Return (X, Y) of the center of cell containing provided text 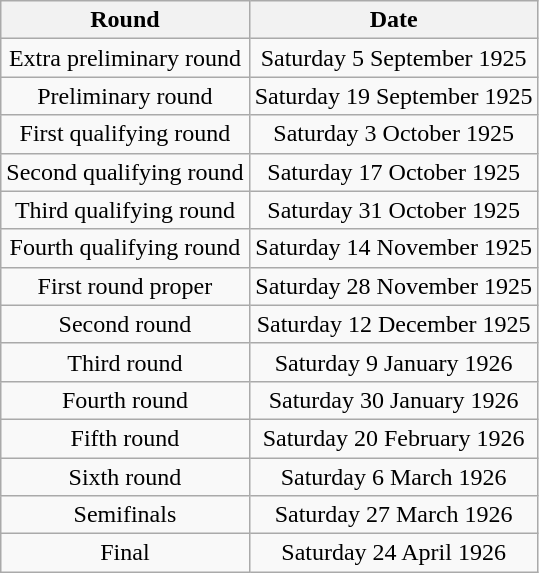
First round proper (125, 286)
Date (394, 20)
Fifth round (125, 438)
Saturday 12 December 1925 (394, 324)
Round (125, 20)
Semifinals (125, 515)
Saturday 3 October 1925 (394, 134)
Third round (125, 362)
Fourth round (125, 400)
Third qualifying round (125, 210)
Fourth qualifying round (125, 248)
Preliminary round (125, 96)
Saturday 28 November 1925 (394, 286)
Saturday 17 October 1925 (394, 172)
Final (125, 553)
Saturday 24 April 1926 (394, 553)
Saturday 27 March 1926 (394, 515)
Second round (125, 324)
Saturday 20 February 1926 (394, 438)
Saturday 5 September 1925 (394, 58)
Saturday 30 January 1926 (394, 400)
Second qualifying round (125, 172)
Saturday 14 November 1925 (394, 248)
Sixth round (125, 477)
Saturday 9 January 1926 (394, 362)
Saturday 31 October 1925 (394, 210)
First qualifying round (125, 134)
Saturday 19 September 1925 (394, 96)
Saturday 6 March 1926 (394, 477)
Extra preliminary round (125, 58)
